Pinpoint the cell where the given text exists, returning its [x, y] midpoint coordinate. 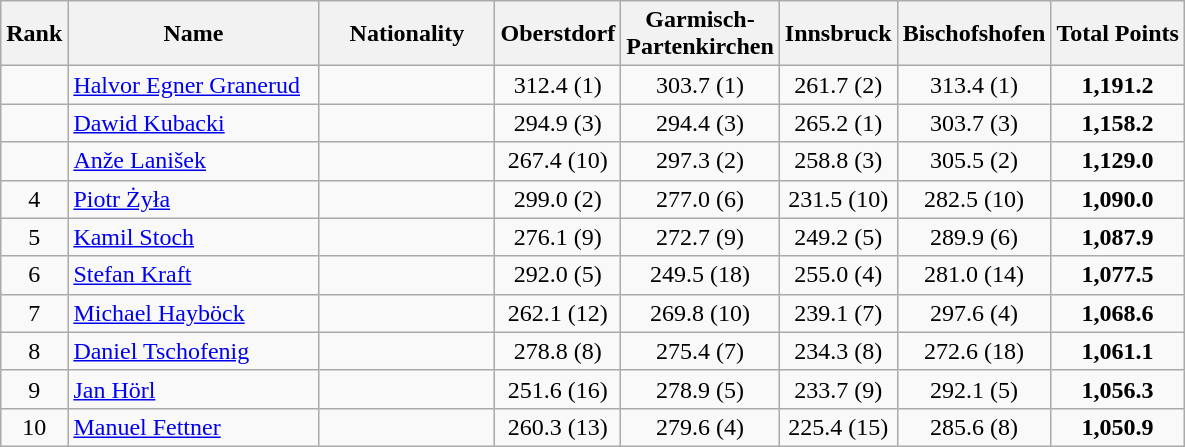
279.6 (4) [700, 427]
1,191.2 [1118, 85]
255.0 (4) [838, 275]
9 [34, 389]
278.8 (8) [558, 351]
231.5 (10) [838, 199]
Oberstdorf [558, 34]
6 [34, 275]
Nationality [407, 34]
251.6 (16) [558, 389]
260.3 (13) [558, 427]
261.7 (2) [838, 85]
275.4 (7) [700, 351]
Innsbruck [838, 34]
Anže Lanišek [194, 161]
297.6 (4) [974, 313]
265.2 (1) [838, 123]
278.9 (5) [700, 389]
Stefan Kraft [194, 275]
225.4 (15) [838, 427]
313.4 (1) [974, 85]
282.5 (10) [974, 199]
239.1 (7) [838, 313]
294.4 (3) [700, 123]
297.3 (2) [700, 161]
Kamil Stoch [194, 237]
1,077.5 [1118, 275]
303.7 (3) [974, 123]
262.1 (12) [558, 313]
1,090.0 [1118, 199]
8 [34, 351]
289.9 (6) [974, 237]
272.7 (9) [700, 237]
269.8 (10) [700, 313]
Michael Hayböck [194, 313]
1,158.2 [1118, 123]
Manuel Fettner [194, 427]
305.5 (2) [974, 161]
1,087.9 [1118, 237]
1,061.1 [1118, 351]
234.3 (8) [838, 351]
312.4 (1) [558, 85]
1,068.6 [1118, 313]
1,129.0 [1118, 161]
10 [34, 427]
276.1 (9) [558, 237]
303.7 (1) [700, 85]
Name [194, 34]
294.9 (3) [558, 123]
281.0 (14) [974, 275]
Garmisch-Partenkirchen [700, 34]
258.8 (3) [838, 161]
1,050.9 [1118, 427]
Bischofshofen [974, 34]
Halvor Egner Granerud [194, 85]
Piotr Żyła [194, 199]
1,056.3 [1118, 389]
299.0 (2) [558, 199]
7 [34, 313]
5 [34, 237]
Daniel Tschofenig [194, 351]
249.5 (18) [700, 275]
Rank [34, 34]
272.6 (18) [974, 351]
292.1 (5) [974, 389]
285.6 (8) [974, 427]
249.2 (5) [838, 237]
4 [34, 199]
Total Points [1118, 34]
Jan Hörl [194, 389]
233.7 (9) [838, 389]
267.4 (10) [558, 161]
292.0 (5) [558, 275]
Dawid Kubacki [194, 123]
277.0 (6) [700, 199]
